Provide the [x, y] coordinate of the cell's center where the given text is located.  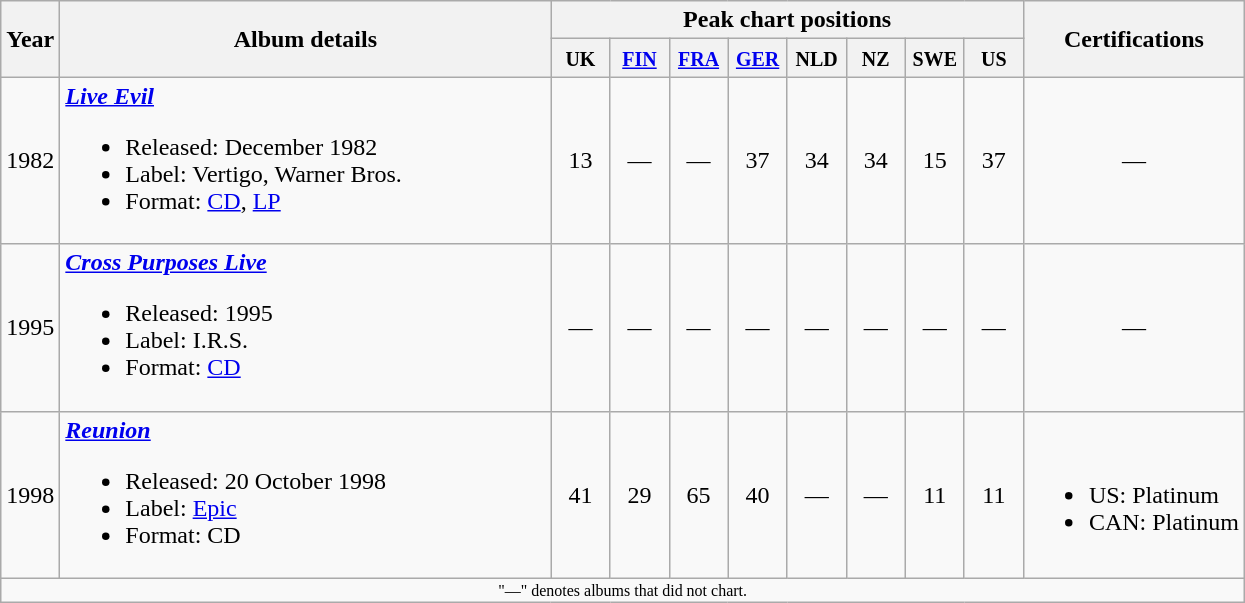
15 [934, 160]
NLD [816, 58]
NZ [876, 58]
GER [758, 58]
1995 [30, 328]
1982 [30, 160]
Certifications [1134, 39]
29 [640, 494]
1998 [30, 494]
US: PlatinumCAN: Platinum [1134, 494]
SWE [934, 58]
FRA [698, 58]
Album details [306, 39]
40 [758, 494]
65 [698, 494]
Cross Purposes LiveReleased: 1995Label: I.R.S.Format: CD [306, 328]
41 [580, 494]
ReunionReleased: 20 October 1998Label: EpicFormat: CD [306, 494]
Live EvilReleased: December 1982Label: Vertigo, Warner Bros.Format: CD, LP [306, 160]
Year [30, 39]
"—" denotes albums that did not chart. [623, 590]
UK [580, 58]
13 [580, 160]
Peak chart positions [787, 20]
US [994, 58]
FIN [640, 58]
